Provide the [x, y] coordinate of the cell's center where the given text is located.  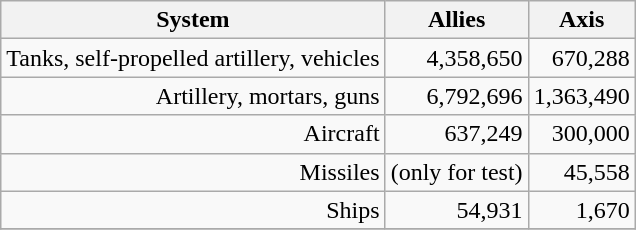
Aircraft [193, 134]
Missiles [193, 172]
(only for test) [456, 172]
45,558 [582, 172]
Tanks, self-propelled artillery, vehicles [193, 58]
System [193, 20]
1,670 [582, 210]
670,288 [582, 58]
54,931 [456, 210]
6,792,696 [456, 96]
Allies [456, 20]
4,358,650 [456, 58]
Ships [193, 210]
Axis [582, 20]
Artillery, mortars, guns [193, 96]
300,000 [582, 134]
1,363,490 [582, 96]
637,249 [456, 134]
